Determine the [x, y] coordinate at the center of the cell enclosing the given text.  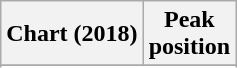
Peakposition [189, 34]
Chart (2018) [72, 34]
